Return the [x, y] coordinate for the center point of the cell that contains the specified text.  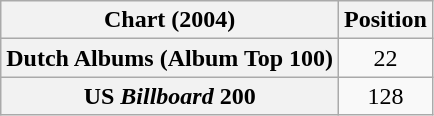
Position [386, 20]
US Billboard 200 [170, 96]
Dutch Albums (Album Top 100) [170, 58]
Chart (2004) [170, 20]
128 [386, 96]
22 [386, 58]
